Determine the [X, Y] coordinate at the center of the cell enclosing the given text.  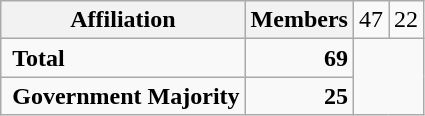
22 [406, 20]
Affiliation [123, 20]
Members [299, 20]
25 [299, 96]
69 [299, 58]
Total [123, 58]
47 [370, 20]
Government Majority [123, 96]
